Return [X, Y] of the center of cell containing provided text 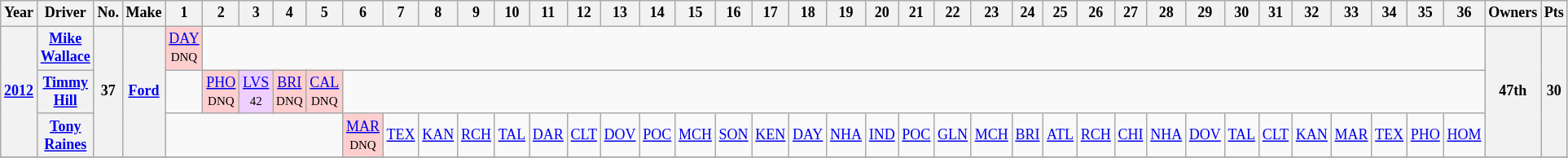
Ford [143, 91]
Make [143, 13]
15 [696, 13]
PHODNQ [222, 92]
23 [991, 13]
1 [184, 13]
26 [1096, 13]
ATL [1061, 135]
GLN [953, 135]
Tony Raines [65, 135]
5 [324, 13]
28 [1166, 13]
LVS42 [256, 92]
18 [808, 13]
CALDNQ [324, 92]
14 [657, 13]
31 [1276, 13]
19 [846, 13]
KEN [771, 135]
10 [512, 13]
2 [222, 13]
MARDNQ [363, 135]
8 [438, 13]
12 [583, 13]
22 [953, 13]
16 [733, 13]
IND [881, 135]
6 [363, 13]
32 [1311, 13]
BRI [1028, 135]
CHI [1131, 135]
27 [1131, 13]
DAYDNQ [184, 48]
36 [1465, 13]
HOM [1465, 135]
3 [256, 13]
37 [108, 91]
No. [108, 13]
35 [1425, 13]
20 [881, 13]
7 [401, 13]
9 [477, 13]
Driver [65, 13]
Mike Wallace [65, 48]
SON [733, 135]
25 [1061, 13]
Timmy Hill [65, 92]
Pts [1554, 13]
34 [1390, 13]
17 [771, 13]
24 [1028, 13]
MAR [1351, 135]
11 [549, 13]
DAY [808, 135]
47th [1513, 91]
13 [620, 13]
PHO [1425, 135]
33 [1351, 13]
2012 [20, 91]
Year [20, 13]
4 [290, 13]
DAR [549, 135]
Owners [1513, 13]
29 [1205, 13]
21 [916, 13]
BRIDNQ [290, 92]
